Provide the [x, y] coordinate of the cell's center where the given text is located.  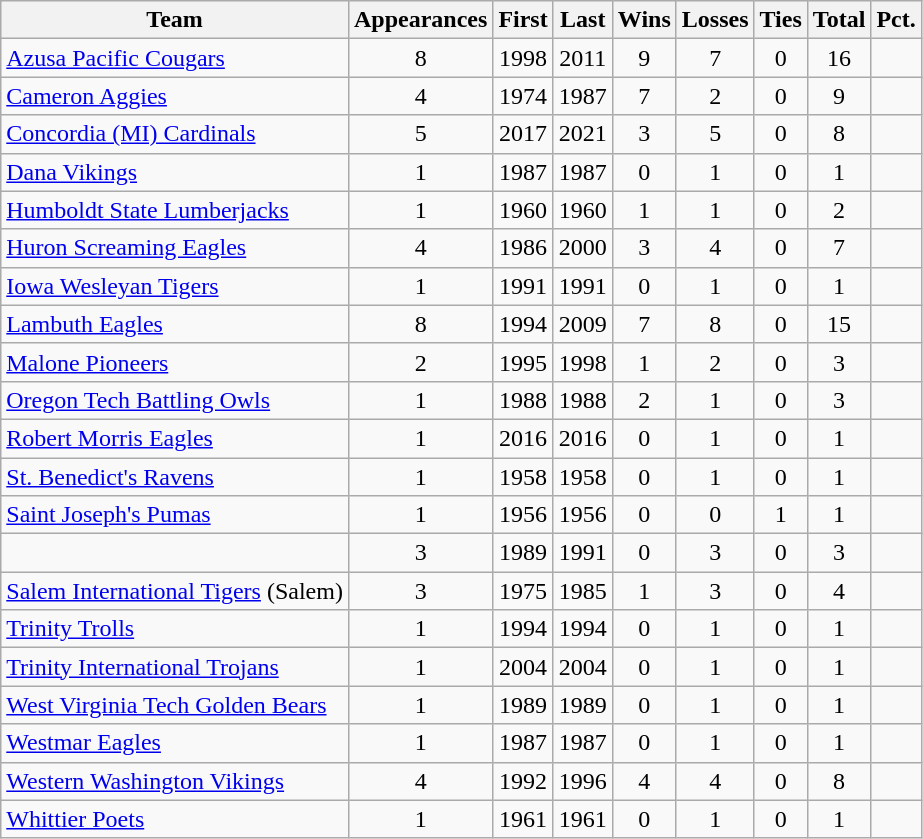
Oregon Tech Battling Owls [175, 400]
2000 [582, 248]
1996 [582, 781]
Azusa Pacific Cougars [175, 58]
St. Benedict's Ravens [175, 477]
Robert Morris Eagles [175, 438]
Westmar Eagles [175, 743]
Appearances [420, 20]
1975 [523, 591]
Whittier Poets [175, 819]
First [523, 20]
2009 [582, 324]
Pct. [896, 20]
Lambuth Eagles [175, 324]
1986 [523, 248]
Concordia (MI) Cardinals [175, 134]
Huron Screaming Eagles [175, 248]
Last [582, 20]
Dana Vikings [175, 172]
Malone Pioneers [175, 362]
Losses [715, 20]
1974 [523, 96]
Salem International Tigers (Salem) [175, 591]
Western Washington Vikings [175, 781]
Iowa Wesleyan Tigers [175, 286]
Ties [780, 20]
Trinity International Trojans [175, 667]
Trinity Trolls [175, 629]
Total [839, 20]
2011 [582, 58]
1985 [582, 591]
2021 [582, 134]
1992 [523, 781]
2017 [523, 134]
1995 [523, 362]
Team [175, 20]
15 [839, 324]
West Virginia Tech Golden Bears [175, 705]
16 [839, 58]
Wins [644, 20]
Cameron Aggies [175, 96]
Humboldt State Lumberjacks [175, 210]
Saint Joseph's Pumas [175, 515]
